Find where the given text appears and provide that cell's center as [x, y] coordinate. 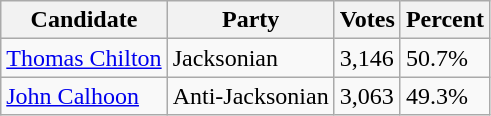
Percent [444, 20]
Anti-Jacksonian [250, 96]
John Calhoon [84, 96]
Jacksonian [250, 58]
Party [250, 20]
3,146 [367, 58]
50.7% [444, 58]
Thomas Chilton [84, 58]
3,063 [367, 96]
Candidate [84, 20]
Votes [367, 20]
49.3% [444, 96]
